Find where the given text appears and provide that cell's center as [X, Y] coordinate. 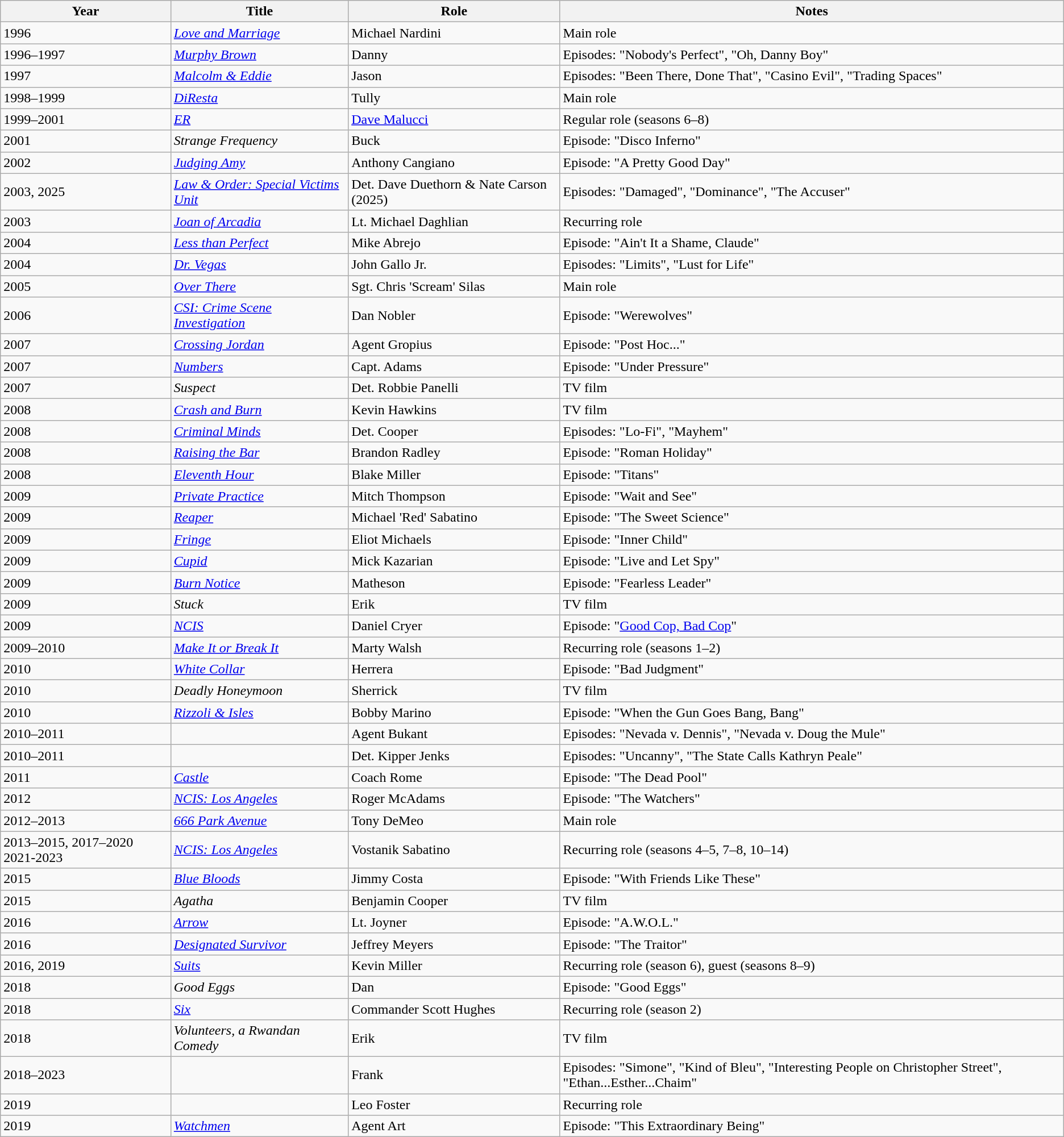
Episode: "A Pretty Good Day" [812, 163]
Law & Order: Special Victims Unit [259, 192]
Numbers [259, 366]
Episode: "Inner Child" [812, 539]
Regular role (seasons 6–8) [812, 119]
Deadly Honeymoon [259, 691]
Buck [454, 141]
Fringe [259, 539]
Danny [454, 55]
Episode: "The Dead Pool" [812, 777]
Malcolm & Eddie [259, 76]
Recurring role (seasons 4–5, 7–8, 10–14) [812, 850]
Episode: "When the Gun Goes Bang, Bang" [812, 713]
2012–2013 [86, 821]
Notes [812, 11]
Episode: "Roman Holiday" [812, 453]
Episodes: "Been There, Done That", "Casino Evil", "Trading Spaces" [812, 76]
Michael Nardini [454, 33]
Frank [454, 1075]
Agent Gropius [454, 345]
Episode: "Post Hoc..." [812, 345]
Episodes: "Damaged", "Dominance", "The Accuser" [812, 192]
Episode: "Werewolves" [812, 316]
Episode: "Titans" [812, 474]
Episode: "The Traitor" [812, 944]
Lt. Joyner [454, 922]
Tully [454, 98]
Episode: "With Friends Like These" [812, 879]
Episodes: "Limits", "Lust for Life" [812, 264]
1999–2001 [86, 119]
2003 [86, 221]
Marty Walsh [454, 647]
Blue Bloods [259, 879]
Episode: "Disco Inferno" [812, 141]
666 Park Avenue [259, 821]
Suspect [259, 388]
NCIS [259, 626]
Episode: "A.W.O.L." [812, 922]
Kevin Miller [454, 965]
Crash and Burn [259, 410]
Coach Rome [454, 777]
Role [454, 11]
Dan [454, 987]
Cupid [259, 561]
Burn Notice [259, 582]
Eliot Michaels [454, 539]
Murphy Brown [259, 55]
2013–2015, 2017–2020 2021-2023 [86, 850]
Title [259, 11]
ER [259, 119]
Designated Survivor [259, 944]
Rizzoli & Isles [259, 713]
Recurring role (season 2) [812, 1009]
White Collar [259, 669]
Recurring role (season 6), guest (seasons 8–9) [812, 965]
DiResta [259, 98]
Commander Scott Hughes [454, 1009]
Agent Art [454, 1126]
Episodes: "Simone", "Kind of Bleu", "Interesting People on Christopher Street", "Ethan...Esther...Chaim" [812, 1075]
Agatha [259, 901]
Episodes: "Nevada v. Dennis", "Nevada v. Doug the Mule" [812, 734]
Raising the Bar [259, 453]
2002 [86, 163]
Dave Malucci [454, 119]
Joan of Arcadia [259, 221]
John Gallo Jr. [454, 264]
Episode: "Under Pressure" [812, 366]
Daniel Cryer [454, 626]
Love and Marriage [259, 33]
Private Practice [259, 496]
Michael 'Red' Sabatino [454, 518]
Episode: "Wait and See" [812, 496]
Matheson [454, 582]
Castle [259, 777]
Over There [259, 286]
Episode: "Bad Judgment" [812, 669]
Tony DeMeo [454, 821]
Leo Foster [454, 1105]
Eleventh Hour [259, 474]
Reaper [259, 518]
Agent Bukant [454, 734]
2006 [86, 316]
Episode: "The Watchers" [812, 799]
Blake Miller [454, 474]
2009–2010 [86, 647]
Suits [259, 965]
Criminal Minds [259, 431]
Sgt. Chris 'Scream' Silas [454, 286]
Herrera [454, 669]
Episode: "Live and Let Spy" [812, 561]
Episode: "Good Cop, Bad Cop" [812, 626]
Arrow [259, 922]
2001 [86, 141]
Anthony Cangiano [454, 163]
2012 [86, 799]
2011 [86, 777]
Dan Nobler [454, 316]
Mick Kazarian [454, 561]
1996 [86, 33]
2018–2023 [86, 1075]
Jimmy Costa [454, 879]
Det. Kipper Jenks [454, 756]
Crossing Jordan [259, 345]
Volunteers, a Rwandan Comedy [259, 1039]
Episode: "Fearless Leader" [812, 582]
CSI: Crime Scene Investigation [259, 316]
1996–1997 [86, 55]
Jeffrey Meyers [454, 944]
2003, 2025 [86, 192]
Jason [454, 76]
2005 [86, 286]
Lt. Michael Daghlian [454, 221]
Benjamin Cooper [454, 901]
Episode: "The Sweet Science" [812, 518]
Year [86, 11]
Dr. Vegas [259, 264]
Less than Perfect [259, 243]
Stuck [259, 604]
Det. Cooper [454, 431]
Watchmen [259, 1126]
Six [259, 1009]
Brandon Radley [454, 453]
Sherrick [454, 691]
Good Eggs [259, 987]
Recurring role (seasons 1–2) [812, 647]
Vostanik Sabatino [454, 850]
2016, 2019 [86, 965]
Episode: "Good Eggs" [812, 987]
1998–1999 [86, 98]
Bobby Marino [454, 713]
Judging Amy [259, 163]
Make It or Break It [259, 647]
Mitch Thompson [454, 496]
Episodes: "Lo-Fi", "Mayhem" [812, 431]
Episode: "Ain't It a Shame, Claude" [812, 243]
Roger McAdams [454, 799]
Kevin Hawkins [454, 410]
Episodes: "Nobody's Perfect", "Oh, Danny Boy" [812, 55]
Mike Abrejo [454, 243]
Strange Frequency [259, 141]
Det. Robbie Panelli [454, 388]
1997 [86, 76]
Det. Dave Duethorn & Nate Carson (2025) [454, 192]
Capt. Adams [454, 366]
Episode: "This Extraordinary Being" [812, 1126]
Episodes: "Uncanny", "The State Calls Kathryn Peale" [812, 756]
